Identify which cell holds the provided text, then report its (X, Y) central coordinate. 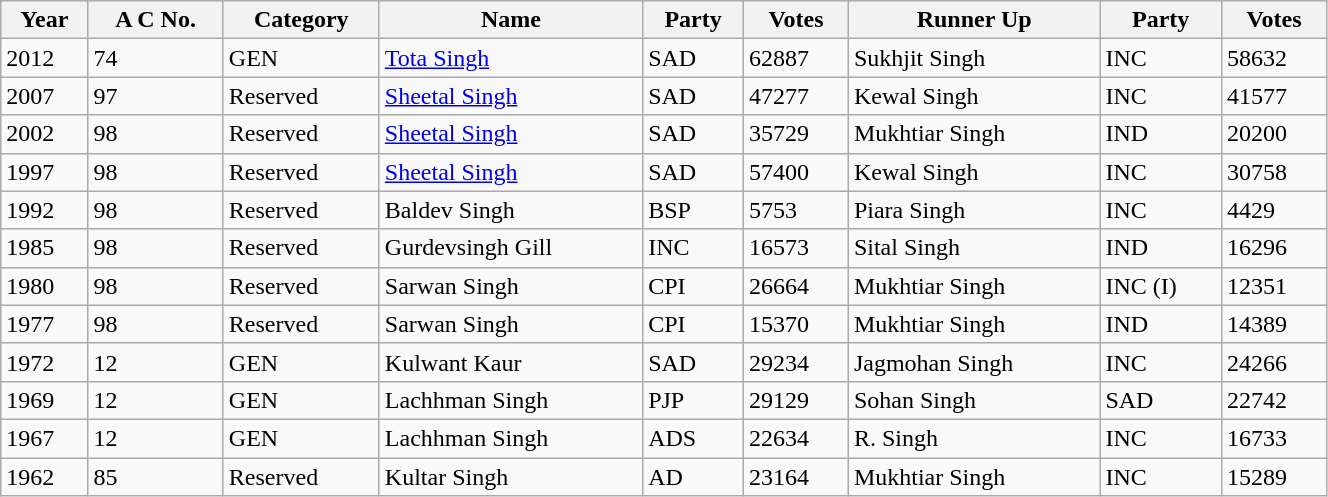
ADS (694, 438)
1997 (44, 172)
20200 (1274, 134)
57400 (796, 172)
2007 (44, 96)
47277 (796, 96)
R. Singh (974, 438)
Name (510, 20)
PJP (694, 400)
16573 (796, 248)
BSP (694, 210)
Kultar Singh (510, 477)
A C No. (156, 20)
22742 (1274, 400)
16296 (1274, 248)
Jagmohan Singh (974, 362)
12351 (1274, 286)
2012 (44, 58)
2002 (44, 134)
97 (156, 96)
16733 (1274, 438)
Tota Singh (510, 58)
INC (I) (1161, 286)
15289 (1274, 477)
29234 (796, 362)
1992 (44, 210)
Sital Singh (974, 248)
58632 (1274, 58)
Sohan Singh (974, 400)
1972 (44, 362)
Sukhjit Singh (974, 58)
23164 (796, 477)
1980 (44, 286)
85 (156, 477)
24266 (1274, 362)
1969 (44, 400)
29129 (796, 400)
1985 (44, 248)
Piara Singh (974, 210)
4429 (1274, 210)
14389 (1274, 324)
1967 (44, 438)
74 (156, 58)
AD (694, 477)
15370 (796, 324)
Year (44, 20)
62887 (796, 58)
30758 (1274, 172)
26664 (796, 286)
Gurdevsingh Gill (510, 248)
22634 (796, 438)
1962 (44, 477)
Runner Up (974, 20)
Kulwant Kaur (510, 362)
Baldev Singh (510, 210)
1977 (44, 324)
35729 (796, 134)
5753 (796, 210)
41577 (1274, 96)
Category (301, 20)
